Extract the [X, Y] coordinate from the center of the cell holding the provided text.  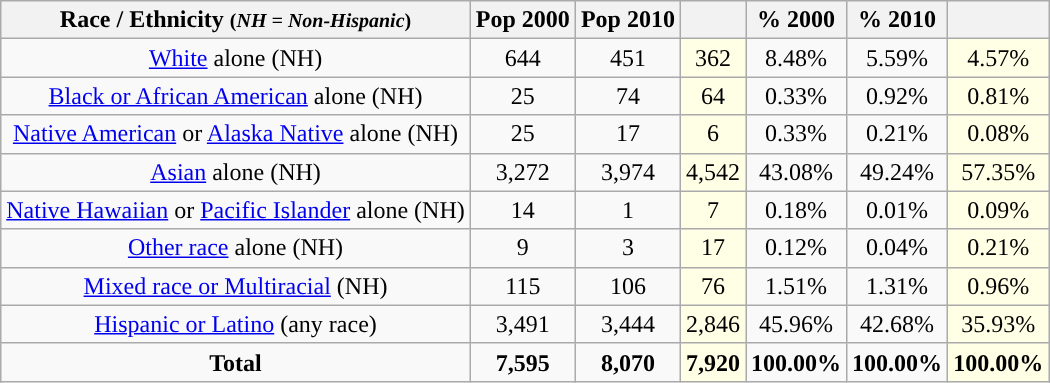
3,444 [628, 324]
0.12% [796, 248]
42.68% [898, 324]
0.01% [898, 210]
1.31% [898, 286]
0.18% [796, 210]
4,542 [712, 172]
1.51% [796, 286]
3,974 [628, 172]
76 [712, 286]
4.57% [998, 58]
106 [628, 286]
2,846 [712, 324]
115 [522, 286]
0.09% [998, 210]
362 [712, 58]
7 [712, 210]
0.96% [998, 286]
Hispanic or Latino (any race) [236, 324]
3,491 [522, 324]
Pop 2000 [522, 20]
0.08% [998, 134]
Pop 2010 [628, 20]
Total [236, 362]
451 [628, 58]
3 [628, 248]
1 [628, 210]
644 [522, 58]
9 [522, 248]
14 [522, 210]
7,920 [712, 362]
5.59% [898, 58]
Mixed race or Multiracial (NH) [236, 286]
% 2010 [898, 20]
49.24% [898, 172]
57.35% [998, 172]
Asian alone (NH) [236, 172]
64 [712, 96]
% 2000 [796, 20]
6 [712, 134]
45.96% [796, 324]
White alone (NH) [236, 58]
Native Hawaiian or Pacific Islander alone (NH) [236, 210]
Black or African American alone (NH) [236, 96]
7,595 [522, 362]
Native American or Alaska Native alone (NH) [236, 134]
Race / Ethnicity (NH = Non-Hispanic) [236, 20]
8,070 [628, 362]
Other race alone (NH) [236, 248]
74 [628, 96]
0.04% [898, 248]
35.93% [998, 324]
8.48% [796, 58]
3,272 [522, 172]
0.81% [998, 96]
43.08% [796, 172]
0.92% [898, 96]
